Search for the cell housing the specified text and yield its (X, Y) center coordinate. 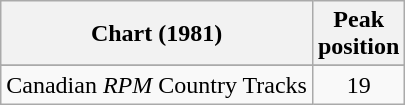
Canadian RPM Country Tracks (157, 85)
Chart (1981) (157, 34)
19 (358, 85)
Peakposition (358, 34)
